Scan for the cell matching the given text and deliver its (X, Y) coordinate at center. 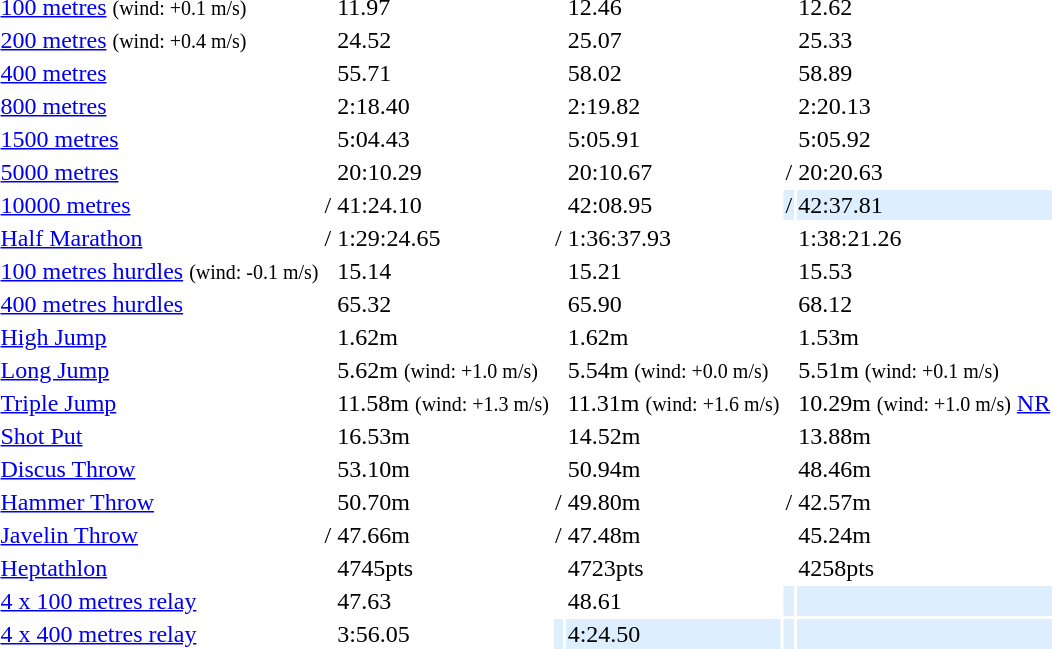
16.53m (444, 436)
65.32 (444, 304)
68.12 (924, 304)
48.61 (674, 601)
11.58m (wind: +1.3 m/s) (444, 403)
13.88m (924, 436)
4:24.50 (674, 634)
20:20.63 (924, 172)
50.94m (674, 469)
15.21 (674, 271)
65.90 (674, 304)
2:18.40 (444, 106)
10.29m (wind: +1.0 m/s) NR (924, 403)
11.31m (wind: +1.6 m/s) (674, 403)
2:20.13 (924, 106)
5.51m (wind: +0.1 m/s) (924, 370)
25.33 (924, 40)
5.62m (wind: +1.0 m/s) (444, 370)
4745pts (444, 568)
58.89 (924, 73)
58.02 (674, 73)
4258pts (924, 568)
45.24m (924, 535)
55.71 (444, 73)
48.46m (924, 469)
5:04.43 (444, 139)
47.66m (444, 535)
15.14 (444, 271)
1:38:21.26 (924, 238)
41:24.10 (444, 205)
53.10m (444, 469)
2:19.82 (674, 106)
42:08.95 (674, 205)
49.80m (674, 502)
1:29:24.65 (444, 238)
25.07 (674, 40)
20:10.29 (444, 172)
3:56.05 (444, 634)
42.57m (924, 502)
1.53m (924, 337)
14.52m (674, 436)
20:10.67 (674, 172)
42:37.81 (924, 205)
5.54m (wind: +0.0 m/s) (674, 370)
47.48m (674, 535)
47.63 (444, 601)
15.53 (924, 271)
4723pts (674, 568)
24.52 (444, 40)
5:05.91 (674, 139)
5:05.92 (924, 139)
1:36:37.93 (674, 238)
50.70m (444, 502)
